Return (X, Y) of the center of cell containing provided text 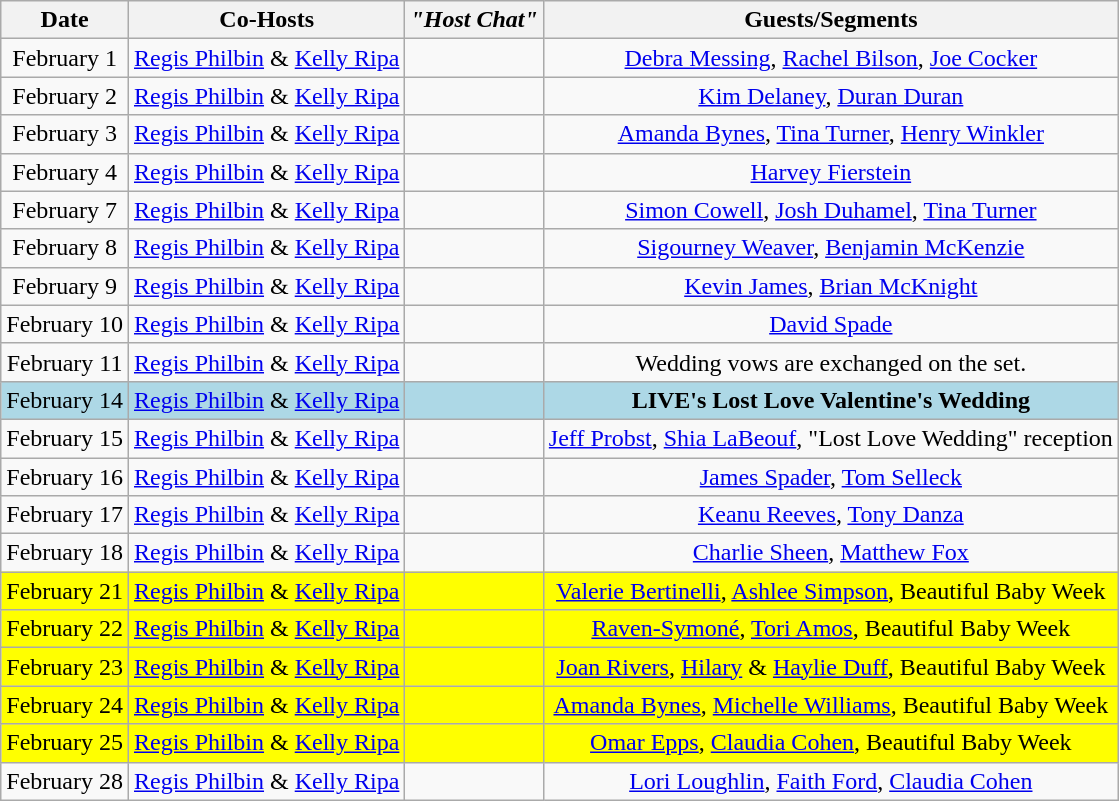
Keanu Reeves, Tony Danza (830, 515)
David Spade (830, 324)
Amanda Bynes, Tina Turner, Henry Winkler (830, 134)
Raven-Symoné, Tori Amos, Beautiful Baby Week (830, 629)
Amanda Bynes, Michelle Williams, Beautiful Baby Week (830, 705)
February 10 (65, 324)
Debra Messing, Rachel Bilson, Joe Cocker (830, 58)
February 25 (65, 743)
Harvey Fierstein (830, 172)
February 11 (65, 362)
February 9 (65, 286)
February 15 (65, 438)
February 8 (65, 248)
Lori Loughlin, Faith Ford, Claudia Cohen (830, 781)
February 7 (65, 210)
Date (65, 20)
February 21 (65, 591)
Omar Epps, Claudia Cohen, Beautiful Baby Week (830, 743)
Guests/Segments (830, 20)
February 28 (65, 781)
James Spader, Tom Selleck (830, 477)
February 22 (65, 629)
February 16 (65, 477)
LIVE's Lost Love Valentine's Wedding (830, 400)
Co-Hosts (266, 20)
Sigourney Weaver, Benjamin McKenzie (830, 248)
February 14 (65, 400)
February 18 (65, 553)
Kim Delaney, Duran Duran (830, 96)
Jeff Probst, Shia LaBeouf, "Lost Love Wedding" reception (830, 438)
Charlie Sheen, Matthew Fox (830, 553)
February 23 (65, 667)
"Host Chat" (474, 20)
Kevin James, Brian McKnight (830, 286)
Joan Rivers, Hilary & Haylie Duff, Beautiful Baby Week (830, 667)
Simon Cowell, Josh Duhamel, Tina Turner (830, 210)
February 3 (65, 134)
Wedding vows are exchanged on the set. (830, 362)
February 4 (65, 172)
February 2 (65, 96)
February 1 (65, 58)
February 24 (65, 705)
Valerie Bertinelli, Ashlee Simpson, Beautiful Baby Week (830, 591)
February 17 (65, 515)
